Capture the cell that displays the provided text and extract its [X, Y] central coordinate. 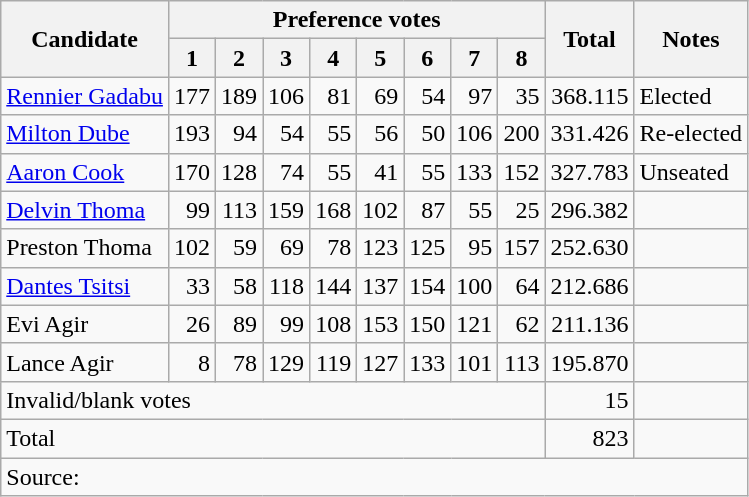
212.686 [590, 286]
6 [428, 58]
58 [238, 286]
119 [334, 362]
121 [474, 324]
211.136 [590, 324]
81 [334, 96]
3 [286, 58]
100 [474, 286]
64 [522, 286]
144 [334, 286]
Rennier Gadabu [85, 96]
177 [192, 96]
157 [522, 248]
331.426 [590, 134]
97 [474, 96]
41 [380, 172]
26 [192, 324]
62 [522, 324]
296.382 [590, 210]
128 [238, 172]
150 [428, 324]
823 [590, 438]
89 [238, 324]
152 [522, 172]
125 [428, 248]
Notes [691, 39]
Re-elected [691, 134]
25 [522, 210]
4 [334, 58]
Milton Dube [85, 134]
94 [238, 134]
193 [192, 134]
2 [238, 58]
153 [380, 324]
189 [238, 96]
118 [286, 286]
170 [192, 172]
7 [474, 58]
87 [428, 210]
Lance Agir [85, 362]
Preference votes [356, 20]
Preston Thoma [85, 248]
74 [286, 172]
Evi Agir [85, 324]
108 [334, 324]
327.783 [590, 172]
154 [428, 286]
168 [334, 210]
Dantes Tsitsi [85, 286]
195.870 [590, 362]
59 [238, 248]
129 [286, 362]
123 [380, 248]
33 [192, 286]
159 [286, 210]
Unseated [691, 172]
Source: [374, 477]
95 [474, 248]
368.115 [590, 96]
Delvin Thoma [85, 210]
15 [590, 400]
56 [380, 134]
200 [522, 134]
Elected [691, 96]
Aaron Cook [85, 172]
127 [380, 362]
137 [380, 286]
5 [380, 58]
Invalid/blank votes [273, 400]
252.630 [590, 248]
1 [192, 58]
35 [522, 96]
50 [428, 134]
Candidate [85, 39]
101 [474, 362]
